Pinpoint the cell where the given text exists, returning its [x, y] midpoint coordinate. 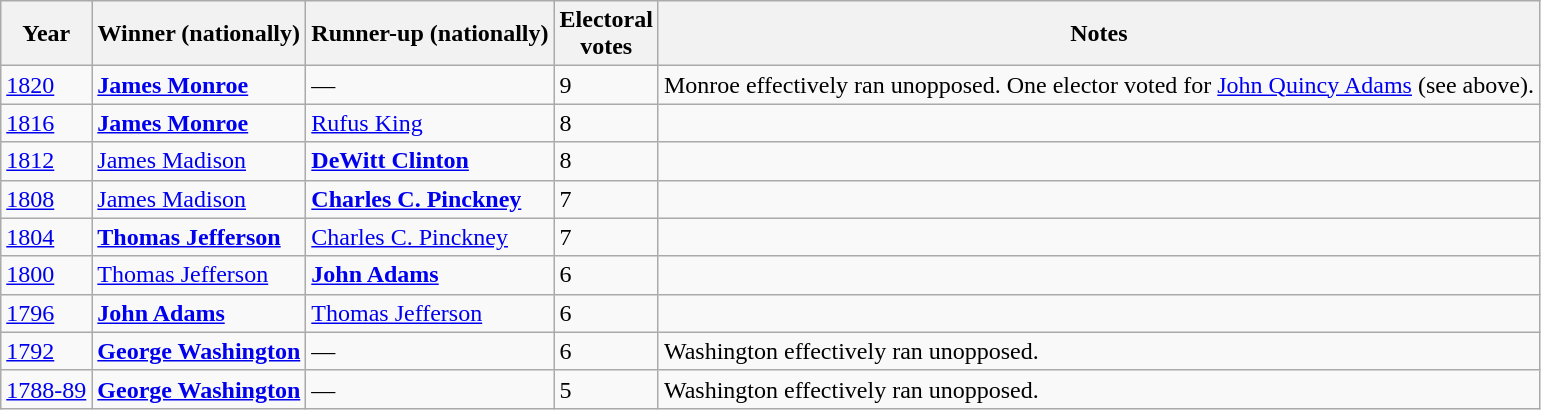
Winner (nationally) [199, 34]
Year [46, 34]
1796 [46, 313]
1816 [46, 123]
1812 [46, 161]
1804 [46, 237]
9 [606, 85]
1808 [46, 199]
1792 [46, 351]
Monroe effectively ran unopposed. One elector voted for John Quincy Adams (see above). [1098, 85]
5 [606, 389]
Notes [1098, 34]
1788-89 [46, 389]
Rufus King [430, 123]
1820 [46, 85]
Electoralvotes [606, 34]
Runner-up (nationally) [430, 34]
1800 [46, 275]
DeWitt Clinton [430, 161]
